Find where the given text appears and provide that cell's center as (X, Y) coordinate. 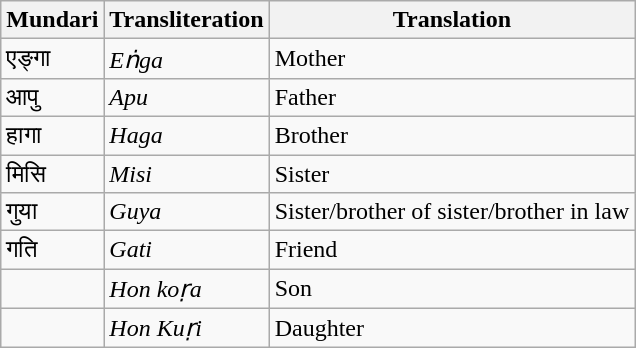
Father (452, 97)
Misi (186, 173)
Guya (186, 212)
Sister/brother of sister/brother in law (452, 212)
Sister (452, 173)
Mundari (52, 20)
गुया (52, 212)
एङ्गा (52, 59)
Hon koṛa (186, 289)
Daughter (452, 328)
Haga (186, 135)
Hon Kuṛi (186, 328)
Friend (452, 250)
मिसि (52, 173)
Mother (452, 59)
Transliteration (186, 20)
Apu (186, 97)
Son (452, 289)
गति (52, 250)
Brother (452, 135)
आपु (52, 97)
Eṅga (186, 59)
हागा (52, 135)
Translation (452, 20)
Gati (186, 250)
